Search for the cell housing the specified text and yield its (X, Y) center coordinate. 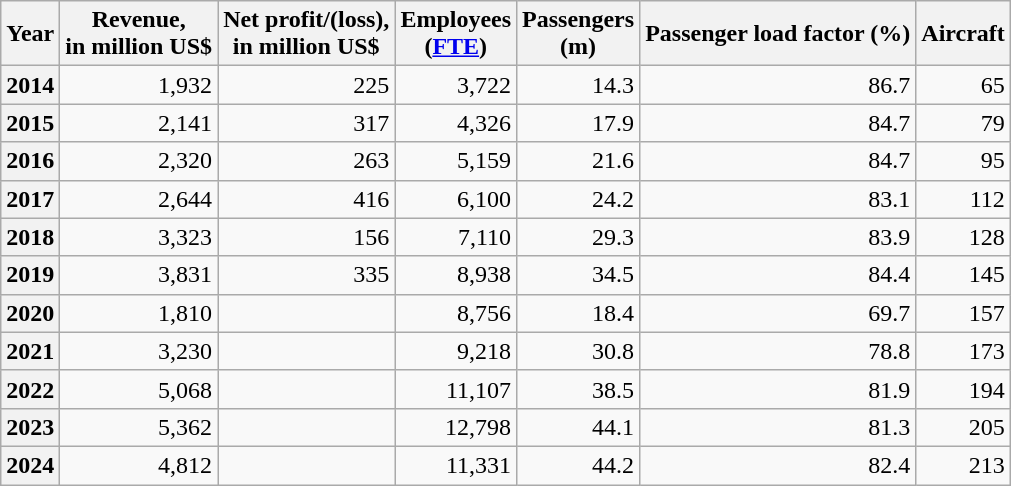
145 (964, 275)
Passengers(m) (578, 34)
79 (964, 123)
416 (306, 199)
84.4 (778, 275)
2,141 (139, 123)
14.3 (578, 85)
1,932 (139, 85)
5,068 (139, 389)
2018 (30, 237)
5,159 (456, 161)
2,320 (139, 161)
Aircraft (964, 34)
7,110 (456, 237)
69.7 (778, 313)
8,938 (456, 275)
38.5 (578, 389)
2024 (30, 465)
86.7 (778, 85)
Revenue,in million US$ (139, 34)
156 (306, 237)
112 (964, 199)
83.9 (778, 237)
65 (964, 85)
2022 (30, 389)
2,644 (139, 199)
4,326 (456, 123)
6,100 (456, 199)
1,810 (139, 313)
17.9 (578, 123)
317 (306, 123)
81.3 (778, 427)
225 (306, 85)
44.2 (578, 465)
2015 (30, 123)
2021 (30, 351)
3,722 (456, 85)
2020 (30, 313)
173 (964, 351)
335 (306, 275)
Passenger load factor (%) (778, 34)
9,218 (456, 351)
24.2 (578, 199)
11,107 (456, 389)
3,230 (139, 351)
30.8 (578, 351)
194 (964, 389)
2017 (30, 199)
213 (964, 465)
95 (964, 161)
11,331 (456, 465)
34.5 (578, 275)
Year (30, 34)
2019 (30, 275)
5,362 (139, 427)
83.1 (778, 199)
Net profit/(loss),in million US$ (306, 34)
82.4 (778, 465)
81.9 (778, 389)
2016 (30, 161)
78.8 (778, 351)
Employees(FTE) (456, 34)
3,831 (139, 275)
2023 (30, 427)
44.1 (578, 427)
263 (306, 161)
21.6 (578, 161)
4,812 (139, 465)
2014 (30, 85)
128 (964, 237)
29.3 (578, 237)
205 (964, 427)
8,756 (456, 313)
18.4 (578, 313)
12,798 (456, 427)
157 (964, 313)
3,323 (139, 237)
